Return the [X, Y] coordinate for the center point of the cell that contains the specified text.  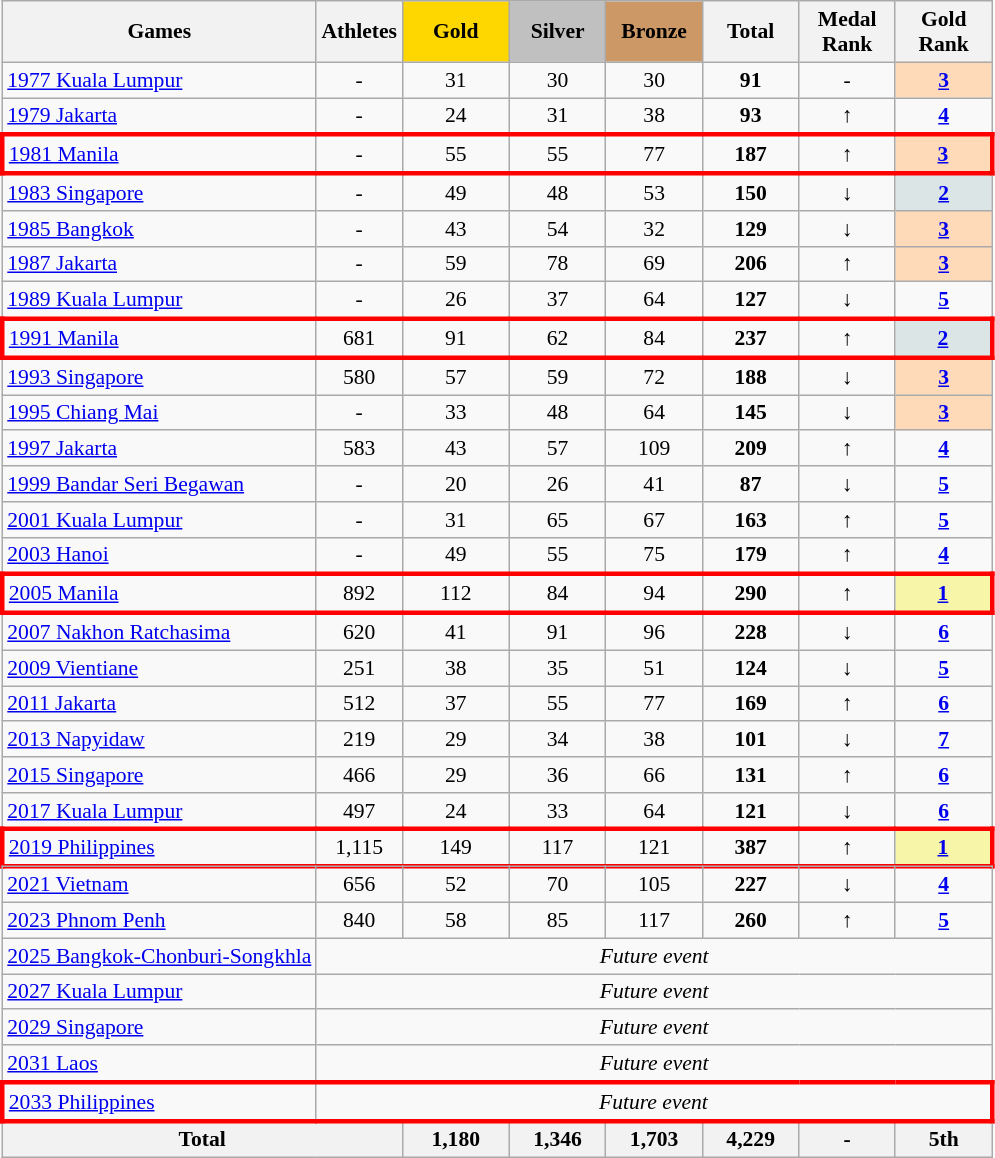
94 [654, 594]
112 [456, 594]
188 [750, 376]
1979 Jakarta [159, 116]
69 [654, 264]
72 [654, 376]
66 [654, 775]
1983 Singapore [159, 192]
1985 Bangkok [159, 229]
466 [359, 775]
840 [359, 921]
131 [750, 775]
1995 Chiang Mai [159, 413]
Games [159, 32]
2033 Philippines [159, 1102]
2013 Napyidaw [159, 740]
2009 Vientiane [159, 668]
237 [750, 338]
34 [558, 740]
32 [654, 229]
169 [750, 704]
Gold [456, 32]
145 [750, 413]
2031 Laos [159, 1064]
583 [359, 449]
251 [359, 668]
2017 Kuala Lumpur [159, 811]
101 [750, 740]
129 [750, 229]
187 [750, 154]
93 [750, 116]
2029 Singapore [159, 1028]
Silver [558, 32]
1,115 [359, 848]
67 [654, 520]
1987 Jakarta [159, 264]
497 [359, 811]
2015 Singapore [159, 775]
1991 Manila [159, 338]
512 [359, 704]
7 [944, 740]
1977 Kuala Lumpur [159, 80]
96 [654, 632]
124 [750, 668]
35 [558, 668]
681 [359, 338]
150 [750, 192]
656 [359, 885]
85 [558, 921]
Gold Rank [944, 32]
4,229 [750, 1140]
290 [750, 594]
620 [359, 632]
65 [558, 520]
2023 Phnom Penh [159, 921]
227 [750, 885]
2021 Vietnam [159, 885]
78 [558, 264]
163 [750, 520]
892 [359, 594]
1993 Singapore [159, 376]
2019 Philippines [159, 848]
260 [750, 921]
2001 Kuala Lumpur [159, 520]
62 [558, 338]
87 [750, 484]
1,346 [558, 1140]
206 [750, 264]
1,703 [654, 1140]
5th [944, 1140]
58 [456, 921]
2005 Manila [159, 594]
53 [654, 192]
1997 Jakarta [159, 449]
51 [654, 668]
228 [750, 632]
20 [456, 484]
2003 Hanoi [159, 556]
109 [654, 449]
Medal Rank [848, 32]
75 [654, 556]
127 [750, 300]
36 [558, 775]
1989 Kuala Lumpur [159, 300]
2007 Nakhon Ratchasima [159, 632]
52 [456, 885]
Athletes [359, 32]
Bronze [654, 32]
2027 Kuala Lumpur [159, 992]
1999 Bandar Seri Begawan [159, 484]
219 [359, 740]
105 [654, 885]
2025 Bangkok-Chonburi-Songkhla [159, 956]
387 [750, 848]
70 [558, 885]
209 [750, 449]
1,180 [456, 1140]
54 [558, 229]
580 [359, 376]
149 [456, 848]
1981 Manila [159, 154]
2011 Jakarta [159, 704]
179 [750, 556]
